Detect which cell encompasses the target text, then output its [X, Y] center coordinate. 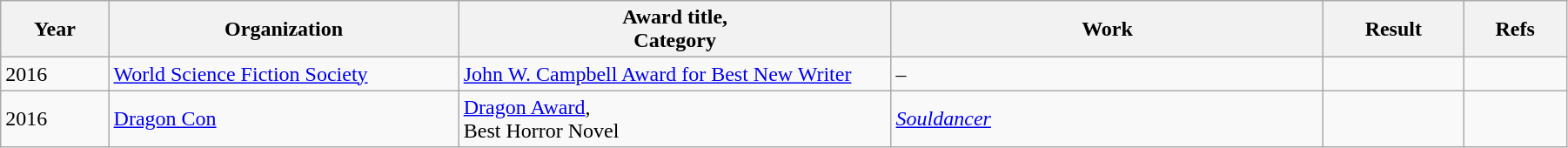
– [1107, 74]
Organization [284, 30]
Dragon Con [284, 118]
World Science Fiction Society [284, 74]
Year [55, 30]
John W. Campbell Award for Best New Writer [675, 74]
Refs [1516, 30]
Souldancer [1107, 118]
Dragon Award,Best Horror Novel [675, 118]
Award title,Category [675, 30]
Work [1107, 30]
Result [1394, 30]
